Identify which cell holds the provided text, then report its [X, Y] central coordinate. 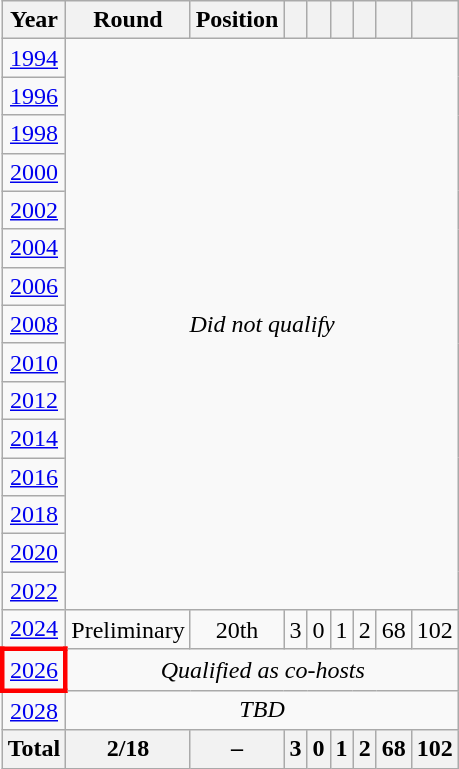
Position [237, 20]
2004 [34, 248]
– [237, 749]
2026 [34, 670]
2020 [34, 553]
2006 [34, 286]
2010 [34, 362]
2018 [34, 515]
Did not qualify [262, 324]
2022 [34, 591]
Total [34, 749]
2014 [34, 438]
2/18 [128, 749]
1996 [34, 96]
2024 [34, 630]
2008 [34, 324]
1994 [34, 58]
2012 [34, 400]
2016 [34, 477]
Qualified as co-hosts [262, 670]
2000 [34, 172]
20th [237, 630]
Preliminary [128, 630]
2002 [34, 210]
Year [34, 20]
Round [128, 20]
TBD [262, 710]
1998 [34, 134]
2028 [34, 710]
